Detect which cell encompasses the target text, then output its [x, y] center coordinate. 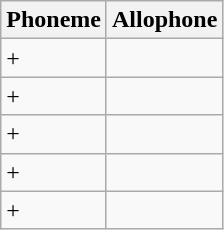
Phoneme [54, 20]
Allophone [164, 20]
